Locate the cell with the specified text and output its [X, Y] center coordinate. 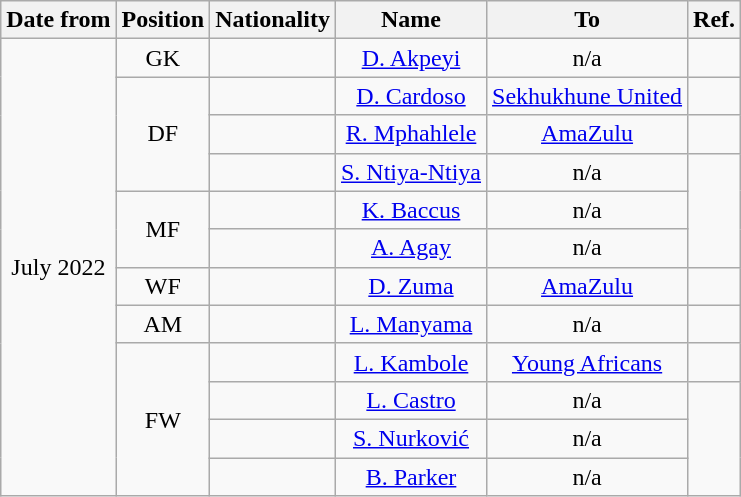
L. Kambole [410, 362]
GK [163, 58]
L. Manyama [410, 324]
Position [163, 20]
R. Mphahlele [410, 134]
July 2022 [58, 268]
FW [163, 419]
B. Parker [410, 477]
A. Agay [410, 248]
Date from [58, 20]
MF [163, 229]
Ref. [714, 20]
S. Nurković [410, 438]
S. Ntiya-Ntiya [410, 172]
D. Zuma [410, 286]
K. Baccus [410, 210]
DF [163, 134]
L. Castro [410, 400]
WF [163, 286]
Young Africans [588, 362]
AM [163, 324]
Nationality [273, 20]
Name [410, 20]
Sekhukhune United [588, 96]
D. Akpeyi [410, 58]
D. Cardoso [410, 96]
To [588, 20]
